Pinpoint the cell where the given text exists, returning its [X, Y] midpoint coordinate. 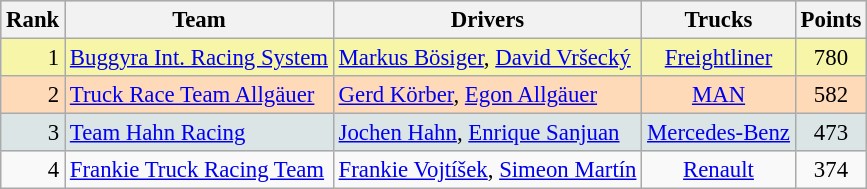
Freightliner [719, 58]
Rank [33, 20]
374 [830, 170]
Frankie Truck Racing Team [200, 170]
Buggyra Int. Racing System [200, 58]
Points [830, 20]
Jochen Hahn, Enrique Sanjuan [487, 133]
473 [830, 133]
1 [33, 58]
Drivers [487, 20]
Markus Bösiger, David Vršecký [487, 58]
Team [200, 20]
MAN [719, 95]
Gerd Körber, Egon Allgäuer [487, 95]
Frankie Vojtíšek, Simeon Martín [487, 170]
Trucks [719, 20]
Truck Race Team Allgäuer [200, 95]
Team Hahn Racing [200, 133]
3 [33, 133]
780 [830, 58]
Mercedes-Benz [719, 133]
582 [830, 95]
2 [33, 95]
4 [33, 170]
Renault [719, 170]
